Locate the cell with the specified text and output its (X, Y) center coordinate. 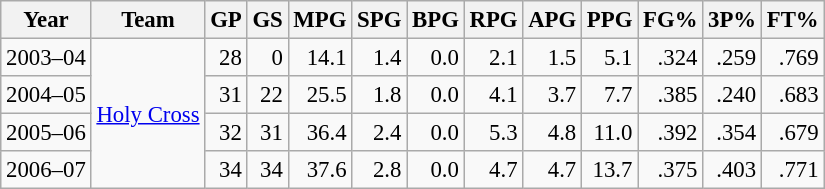
2003–04 (46, 58)
2.4 (380, 133)
.769 (792, 58)
.679 (792, 133)
.324 (670, 58)
7.7 (610, 95)
Holy Cross (148, 114)
2004–05 (46, 95)
5.3 (494, 133)
5.1 (610, 58)
1.5 (552, 58)
36.4 (320, 133)
GS (268, 20)
2.8 (380, 170)
3.7 (552, 95)
GP (226, 20)
APG (552, 20)
.385 (670, 95)
2006–07 (46, 170)
11.0 (610, 133)
Team (148, 20)
37.6 (320, 170)
PPG (610, 20)
3P% (732, 20)
22 (268, 95)
28 (226, 58)
1.4 (380, 58)
FT% (792, 20)
SPG (380, 20)
.392 (670, 133)
4.8 (552, 133)
MPG (320, 20)
4.1 (494, 95)
14.1 (320, 58)
0 (268, 58)
.375 (670, 170)
Year (46, 20)
1.8 (380, 95)
BPG (436, 20)
.683 (792, 95)
13.7 (610, 170)
.354 (732, 133)
.403 (732, 170)
2005–06 (46, 133)
.771 (792, 170)
FG% (670, 20)
RPG (494, 20)
32 (226, 133)
.240 (732, 95)
25.5 (320, 95)
2.1 (494, 58)
.259 (732, 58)
